Output the (X, Y) coordinate of the center of the cell containing the given text.  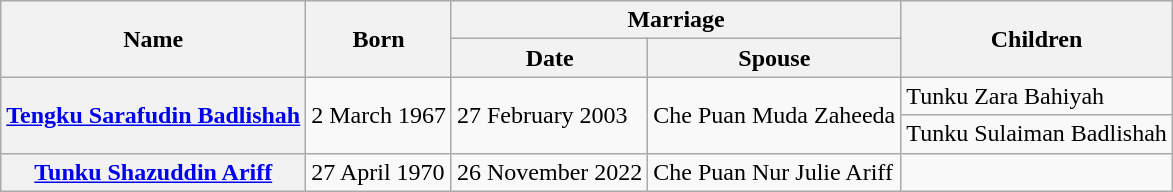
Tunku Shazuddin Ariff (154, 172)
Spouse (774, 58)
Date (549, 58)
Tengku Sarafudin Badlishah (154, 115)
27 February 2003 (549, 115)
Che Puan Nur Julie Ariff (774, 172)
Tunku Sulaiman Badlishah (1037, 134)
27 April 1970 (379, 172)
Children (1037, 39)
2 March 1967 (379, 115)
Born (379, 39)
26 November 2022 (549, 172)
Che Puan Muda Zaheeda (774, 115)
Name (154, 39)
Marriage (676, 20)
Tunku Zara Bahiyah (1037, 96)
